Return the [x, y] coordinate for the center point of the cell that contains the specified text.  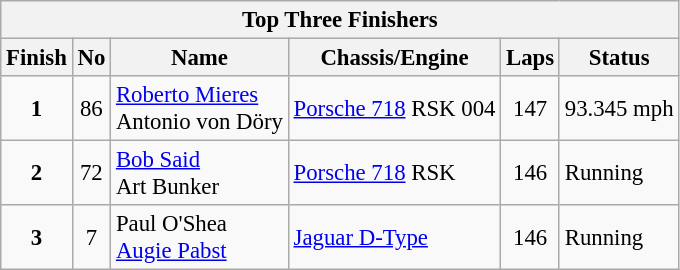
Bob SaidArt Bunker [200, 174]
86 [91, 108]
2 [36, 174]
Top Three Finishers [340, 20]
Finish [36, 58]
72 [91, 174]
147 [530, 108]
No [91, 58]
1 [36, 108]
Chassis/Engine [394, 58]
Paul O'SheaAugie Pabst [200, 238]
Porsche 718 RSK [394, 174]
3 [36, 238]
Roberto MieresAntonio von Döry [200, 108]
7 [91, 238]
Status [618, 58]
Laps [530, 58]
Name [200, 58]
Porsche 718 RSK 004 [394, 108]
93.345 mph [618, 108]
Jaguar D-Type [394, 238]
